Search for the cell housing the specified text and yield its (x, y) center coordinate. 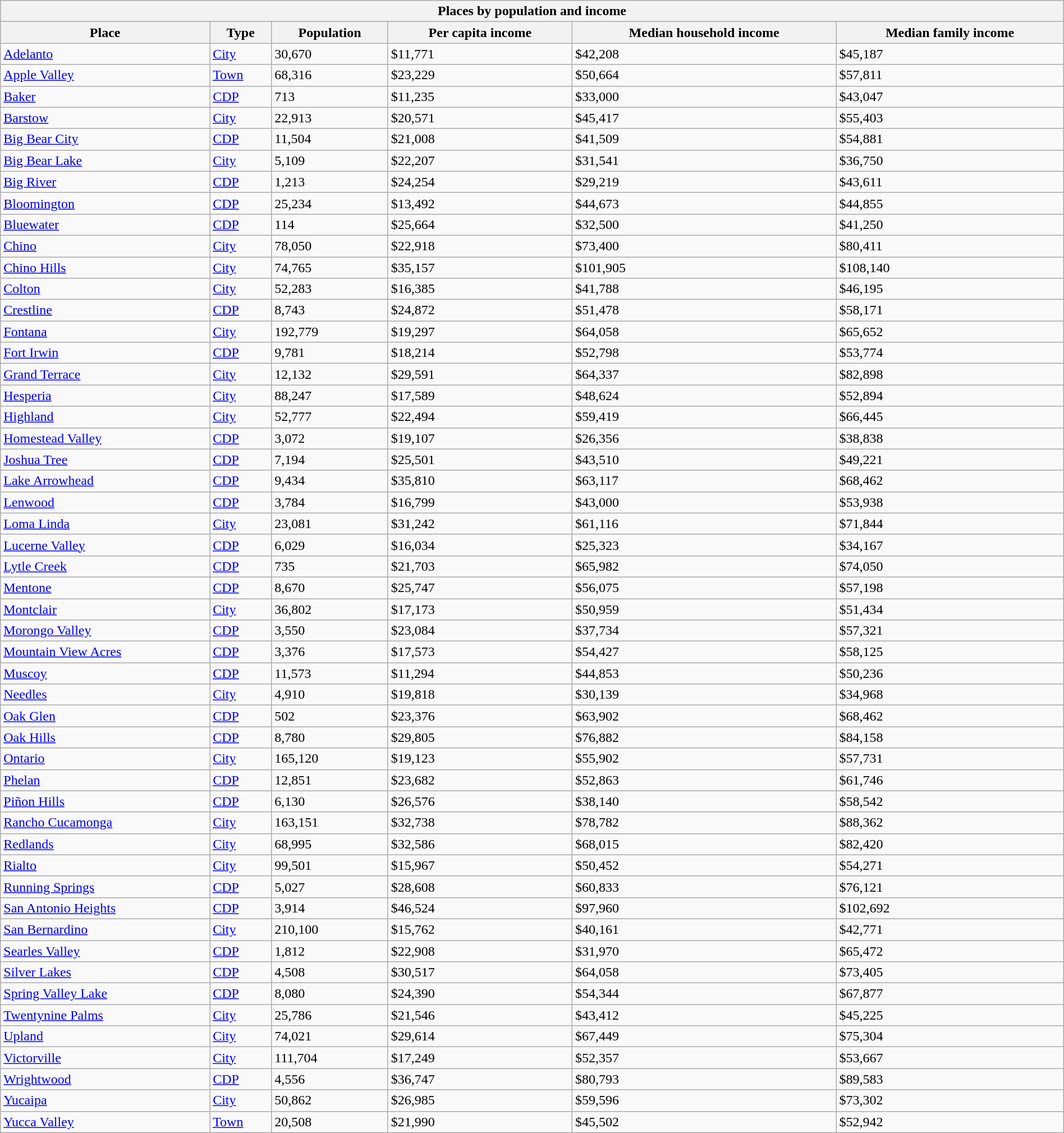
114 (330, 224)
$19,107 (480, 438)
165,120 (330, 759)
$29,219 (704, 182)
8,780 (330, 737)
Baker (106, 97)
$13,492 (480, 203)
$15,762 (480, 929)
$25,664 (480, 224)
$56,075 (704, 588)
5,027 (330, 887)
$46,195 (950, 289)
$45,417 (704, 118)
7,194 (330, 460)
$52,863 (704, 780)
$34,968 (950, 695)
$29,614 (480, 1036)
Hesperia (106, 396)
Piñon Hills (106, 801)
Ontario (106, 759)
$97,960 (704, 908)
Lucerne Valley (106, 545)
1,213 (330, 182)
Crestline (106, 310)
$17,249 (480, 1058)
$43,000 (704, 502)
30,670 (330, 54)
$38,140 (704, 801)
3,376 (330, 652)
Yucaipa (106, 1100)
$57,811 (950, 75)
3,784 (330, 502)
$16,799 (480, 502)
Upland (106, 1036)
Adelanto (106, 54)
$23,376 (480, 716)
$24,872 (480, 310)
$28,608 (480, 887)
11,573 (330, 673)
$54,427 (704, 652)
$84,158 (950, 737)
Lytle Creek (106, 566)
Victorville (106, 1058)
$65,472 (950, 951)
Big Bear Lake (106, 160)
$17,573 (480, 652)
68,316 (330, 75)
Oak Hills (106, 737)
$65,982 (704, 566)
Bloomington (106, 203)
$35,157 (480, 268)
50,862 (330, 1100)
$38,838 (950, 438)
$76,882 (704, 737)
$37,734 (704, 631)
$54,881 (950, 139)
$82,898 (950, 374)
4,910 (330, 695)
Grand Terrace (106, 374)
52,283 (330, 289)
$58,125 (950, 652)
Homestead Valley (106, 438)
Chino (106, 246)
Chino Hills (106, 268)
Lenwood (106, 502)
Mentone (106, 588)
$57,198 (950, 588)
$36,750 (950, 160)
Fort Irwin (106, 353)
$29,805 (480, 737)
Type (241, 33)
Mountain View Acres (106, 652)
78,050 (330, 246)
5,109 (330, 160)
$21,703 (480, 566)
$57,321 (950, 631)
$19,297 (480, 332)
$80,411 (950, 246)
Wrightwood (106, 1079)
$54,344 (704, 994)
Silver Lakes (106, 973)
8,743 (330, 310)
25,786 (330, 1015)
$24,254 (480, 182)
$26,985 (480, 1100)
$31,242 (480, 524)
$42,208 (704, 54)
$55,902 (704, 759)
$53,667 (950, 1058)
$40,161 (704, 929)
$55,403 (950, 118)
Apple Valley (106, 75)
$75,304 (950, 1036)
$11,235 (480, 97)
$20,571 (480, 118)
$102,692 (950, 908)
$60,833 (704, 887)
Barstow (106, 118)
$26,576 (480, 801)
$31,970 (704, 951)
$67,449 (704, 1036)
Spring Valley Lake (106, 994)
22,913 (330, 118)
$30,139 (704, 695)
$17,589 (480, 396)
163,151 (330, 823)
3,914 (330, 908)
$35,810 (480, 481)
$76,121 (950, 887)
$22,494 (480, 417)
8,670 (330, 588)
Redlands (106, 844)
Per capita income (480, 33)
$41,509 (704, 139)
$45,502 (704, 1122)
Median family income (950, 33)
$44,853 (704, 673)
$82,420 (950, 844)
$32,738 (480, 823)
Rialto (106, 865)
$22,207 (480, 160)
$67,877 (950, 994)
Rancho Cucamonga (106, 823)
$17,173 (480, 609)
Morongo Valley (106, 631)
$50,452 (704, 865)
$36,747 (480, 1079)
$59,419 (704, 417)
Running Springs (106, 887)
$57,731 (950, 759)
$54,271 (950, 865)
$15,967 (480, 865)
$16,385 (480, 289)
$68,015 (704, 844)
$30,517 (480, 973)
$45,187 (950, 54)
$41,788 (704, 289)
$31,541 (704, 160)
$25,323 (704, 545)
$21,546 (480, 1015)
$32,586 (480, 844)
$52,357 (704, 1058)
111,704 (330, 1058)
$108,140 (950, 268)
8,080 (330, 994)
$43,510 (704, 460)
$42,771 (950, 929)
6,029 (330, 545)
4,556 (330, 1079)
$50,236 (950, 673)
74,021 (330, 1036)
$101,905 (704, 268)
$78,782 (704, 823)
$16,034 (480, 545)
Fontana (106, 332)
$49,221 (950, 460)
88,247 (330, 396)
$51,434 (950, 609)
502 (330, 716)
Needles (106, 695)
74,765 (330, 268)
$44,673 (704, 203)
$46,524 (480, 908)
$50,664 (704, 75)
Median household income (704, 33)
$73,400 (704, 246)
$58,542 (950, 801)
Oak Glen (106, 716)
$34,167 (950, 545)
$11,771 (480, 54)
36,802 (330, 609)
735 (330, 566)
$51,478 (704, 310)
Place (106, 33)
713 (330, 97)
$52,942 (950, 1122)
$58,171 (950, 310)
6,130 (330, 801)
$11,294 (480, 673)
99,501 (330, 865)
$24,390 (480, 994)
$80,793 (704, 1079)
Montclair (106, 609)
3,072 (330, 438)
$23,084 (480, 631)
9,781 (330, 353)
San Bernardino (106, 929)
$44,855 (950, 203)
$29,591 (480, 374)
210,100 (330, 929)
9,434 (330, 481)
$18,214 (480, 353)
$21,990 (480, 1122)
$64,337 (704, 374)
$88,362 (950, 823)
192,779 (330, 332)
$43,047 (950, 97)
Searles Valley (106, 951)
Yucca Valley (106, 1122)
23,081 (330, 524)
$22,908 (480, 951)
$26,356 (704, 438)
$61,746 (950, 780)
$43,611 (950, 182)
4,508 (330, 973)
11,504 (330, 139)
Twentynine Palms (106, 1015)
1,812 (330, 951)
Population (330, 33)
$25,501 (480, 460)
Muscoy (106, 673)
20,508 (330, 1122)
Lake Arrowhead (106, 481)
$32,500 (704, 224)
$73,302 (950, 1100)
$48,624 (704, 396)
$89,583 (950, 1079)
Places by population and income (532, 11)
Big River (106, 182)
$63,902 (704, 716)
Bluewater (106, 224)
Big Bear City (106, 139)
$33,000 (704, 97)
25,234 (330, 203)
$52,798 (704, 353)
$53,774 (950, 353)
$23,682 (480, 780)
$66,445 (950, 417)
San Antonio Heights (106, 908)
12,851 (330, 780)
$43,412 (704, 1015)
$52,894 (950, 396)
$45,225 (950, 1015)
$19,123 (480, 759)
52,777 (330, 417)
$25,747 (480, 588)
12,132 (330, 374)
Highland (106, 417)
$61,116 (704, 524)
$74,050 (950, 566)
$50,959 (704, 609)
$71,844 (950, 524)
$22,918 (480, 246)
$21,008 (480, 139)
68,995 (330, 844)
$65,652 (950, 332)
$53,938 (950, 502)
$63,117 (704, 481)
Phelan (106, 780)
$19,818 (480, 695)
Joshua Tree (106, 460)
3,550 (330, 631)
$59,596 (704, 1100)
$41,250 (950, 224)
Loma Linda (106, 524)
$73,405 (950, 973)
Colton (106, 289)
$23,229 (480, 75)
